Search for the cell housing the specified text and yield its (X, Y) center coordinate. 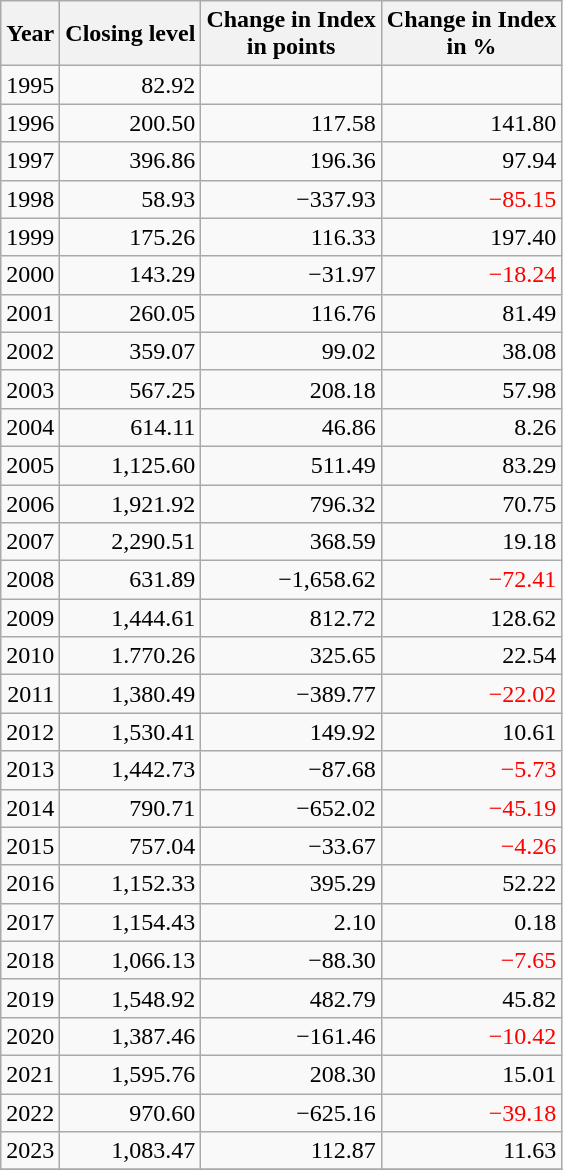
970.60 (130, 1113)
−87.68 (291, 770)
11.63 (471, 1151)
2.10 (291, 922)
2007 (30, 542)
Change in Indexin points (291, 34)
197.40 (471, 237)
395.29 (291, 884)
141.80 (471, 123)
−85.15 (471, 199)
−31.97 (291, 275)
1.770.26 (130, 656)
2009 (30, 618)
196.36 (291, 161)
19.18 (471, 542)
1999 (30, 237)
−33.67 (291, 846)
511.49 (291, 465)
2014 (30, 808)
38.08 (471, 351)
1,152.33 (130, 884)
116.33 (291, 237)
−625.16 (291, 1113)
−1,658.62 (291, 580)
1995 (30, 85)
99.02 (291, 351)
1,530.41 (130, 732)
−72.41 (471, 580)
Closing level (130, 34)
−45.19 (471, 808)
116.76 (291, 313)
614.11 (130, 427)
2005 (30, 465)
Year (30, 34)
1,921.92 (130, 503)
1,444.61 (130, 618)
757.04 (130, 846)
790.71 (130, 808)
2010 (30, 656)
2015 (30, 846)
2016 (30, 884)
−652.02 (291, 808)
2001 (30, 313)
22.54 (471, 656)
2019 (30, 998)
208.30 (291, 1074)
−18.24 (471, 275)
−161.46 (291, 1036)
57.98 (471, 389)
2011 (30, 694)
1,083.47 (130, 1151)
−88.30 (291, 960)
8.26 (471, 427)
796.32 (291, 503)
1996 (30, 123)
117.58 (291, 123)
1,548.92 (130, 998)
1997 (30, 161)
567.25 (130, 389)
1,066.13 (130, 960)
2021 (30, 1074)
368.59 (291, 542)
46.86 (291, 427)
2018 (30, 960)
812.72 (291, 618)
58.93 (130, 199)
2020 (30, 1036)
396.86 (130, 161)
2002 (30, 351)
−5.73 (471, 770)
200.50 (130, 123)
1998 (30, 199)
81.49 (471, 313)
2000 (30, 275)
1,595.76 (130, 1074)
112.87 (291, 1151)
2006 (30, 503)
1,442.73 (130, 770)
0.18 (471, 922)
2017 (30, 922)
−39.18 (471, 1113)
325.65 (291, 656)
1,154.43 (130, 922)
631.89 (130, 580)
−389.77 (291, 694)
260.05 (130, 313)
10.61 (471, 732)
359.07 (130, 351)
2004 (30, 427)
83.29 (471, 465)
208.18 (291, 389)
Change in Indexin % (471, 34)
128.62 (471, 618)
15.01 (471, 1074)
2012 (30, 732)
1,387.46 (130, 1036)
482.79 (291, 998)
−10.42 (471, 1036)
−7.65 (471, 960)
97.94 (471, 161)
−337.93 (291, 199)
1,380.49 (130, 694)
143.29 (130, 275)
2003 (30, 389)
175.26 (130, 237)
2008 (30, 580)
149.92 (291, 732)
−4.26 (471, 846)
2022 (30, 1113)
−22.02 (471, 694)
2013 (30, 770)
45.82 (471, 998)
2023 (30, 1151)
70.75 (471, 503)
2,290.51 (130, 542)
52.22 (471, 884)
82.92 (130, 85)
1,125.60 (130, 465)
